Locate the cell with the specified text and output its [X, Y] center coordinate. 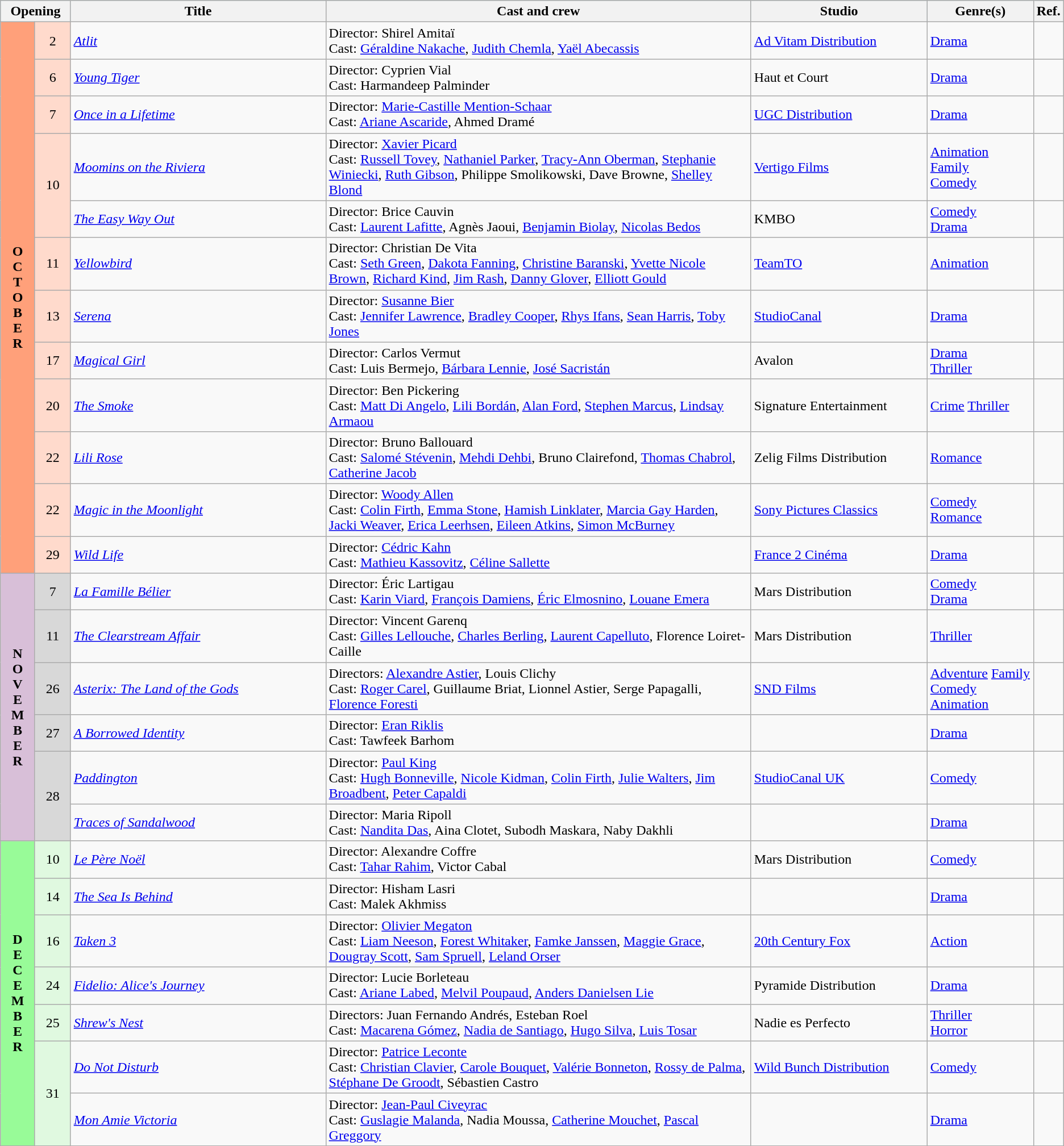
The Smoke [198, 405]
StudioCanal [839, 316]
Thriller [980, 636]
Action [980, 941]
Serena [198, 316]
KMBO [839, 219]
24 [52, 985]
Director: Éric Lartigau Cast: Karin Viard, François Damiens, Éric Elmosnino, Louane Emera [538, 592]
Moomins on the Riviera [198, 167]
Shrew's Nest [198, 1023]
Opening [35, 11]
29 [52, 555]
20th Century Fox [839, 941]
Animation [980, 264]
Director: Woody Allen Cast: Colin Firth, Emma Stone, Hamish Linklater, Marcia Gay Harden, Jacki Weaver, Erica Leerhsen, Eileen Atkins, Simon McBurney [538, 510]
Asterix: The Land of the Gods [198, 689]
13 [52, 316]
20 [52, 405]
OCTOBER [18, 298]
Director: Cyprien Vial Cast: Harmandeep Palminder [538, 77]
Ref. [1048, 11]
Director: Marie-Castille Mention-Schaar Cast: Ariane Ascaride, Ahmed Dramé [538, 115]
26 [52, 689]
Pyramide Distribution [839, 985]
Studio [839, 11]
La Famille Bélier [198, 592]
Crime Thriller [980, 405]
25 [52, 1023]
The Sea Is Behind [198, 897]
Nadie es Perfecto [839, 1023]
Director: Olivier Megaton Cast: Liam Neeson, Forest Whitaker, Famke Janssen, Maggie Grace, Dougray Scott, Sam Spruell, Leland Orser [538, 941]
Magical Girl [198, 360]
Taken 3 [198, 941]
Drama Thriller [980, 360]
Director: Patrice Leconte Cast: Christian Clavier, Carole Bouquet, Valérie Bonneton, Rossy de Palma, Stéphane De Groodt, Sébastien Castro [538, 1067]
Once in a Lifetime [198, 115]
Wild Life [198, 555]
Atlit [198, 41]
Romance [980, 457]
Director: Ben Pickering Cast: Matt Di Angelo, Lili Bordán, Alan Ford, Stephen Marcus, Lindsay Armaou [538, 405]
Director: Lucie Borleteau Cast: Ariane Labed, Melvil Poupaud, Anders Danielsen Lie [538, 985]
Signature Entertainment [839, 405]
Avalon [839, 360]
Director: Susanne Bier Cast: Jennifer Lawrence, Bradley Cooper, Rhys Ifans, Sean Harris, Toby Jones [538, 316]
Le Père Noël [198, 859]
Traces of Sandalwood [198, 823]
Wild Bunch Distribution [839, 1067]
StudioCanal UK [839, 778]
Magic in the Moonlight [198, 510]
Director: Shirel Amitaï Cast: Géraldine Nakache, Judith Chemla, Yaël Abecassis [538, 41]
Director: Maria Ripoll Cast: Nandita Das, Aina Clotet, Subodh Maskara, Naby Dakhli [538, 823]
31 [52, 1093]
Directors: Juan Fernando Andrés, Esteban Roel Cast: Macarena Gómez, Nadia de Santiago, Hugo Silva, Luis Tosar [538, 1023]
Comedy Romance [980, 510]
Director: Eran Riklis Cast: Tawfeek Barhom [538, 733]
Mon Amie Victoria [198, 1119]
16 [52, 941]
DECEMBER [18, 993]
Cast and crew [538, 11]
Director: Hisham Lasri Cast: Malek Akhmiss [538, 897]
14 [52, 897]
Title [198, 11]
Director: Cédric Kahn Cast: Mathieu Kassovitz, Céline Sallette [538, 555]
NOVEMBER [18, 707]
Young Tiger [198, 77]
Thriller Horror [980, 1023]
Director: Vincent Garenq Cast: Gilles Lellouche, Charles Berling, Laurent Capelluto, Florence Loiret-Caille [538, 636]
Do Not Disturb [198, 1067]
TeamTO [839, 264]
Genre(s) [980, 11]
Director: Paul King Cast: Hugh Bonneville, Nicole Kidman, Colin Firth, Julie Walters, Jim Broadbent, Peter Capaldi [538, 778]
Vertigo Films [839, 167]
The Easy Way Out [198, 219]
Director: Alexandre Coffre Cast: Tahar Rahim, Victor Cabal [538, 859]
UGC Distribution [839, 115]
Yellowbird [198, 264]
Zelig Films Distribution [839, 457]
27 [52, 733]
SND Films [839, 689]
A Borrowed Identity [198, 733]
Ad Vitam Distribution [839, 41]
Sony Pictures Classics [839, 510]
Fidelio: Alice's Journey [198, 985]
France 2 Cinéma [839, 555]
The Clearstream Affair [198, 636]
Paddington [198, 778]
6 [52, 77]
28 [52, 797]
Director: Brice Cauvin Cast: Laurent Lafitte, Agnès Jaoui, Benjamin Biolay, Nicolas Bedos [538, 219]
Lili Rose [198, 457]
Director: Carlos Vermut Cast: Luis Bermejo, Bárbara Lennie, José Sacristán [538, 360]
Directors: Alexandre Astier, Louis Clichy Cast: Roger Carel, Guillaume Briat, Lionnel Astier, Serge Papagalli, Florence Foresti [538, 689]
Director: Bruno Ballouard Cast: Salomé Stévenin, Mehdi Dehbi, Bruno Clairefond, Thomas Chabrol, Catherine Jacob [538, 457]
Haut et Court [839, 77]
Animation Family Comedy [980, 167]
17 [52, 360]
2 [52, 41]
Adventure Family Comedy Animation [980, 689]
Director: Jean-Paul Civeyrac Cast: Guslagie Malanda, Nadia Moussa, Catherine Mouchet, Pascal Greggory [538, 1119]
